From the cell containing the given text, extract its center point as (X, Y) coordinate. 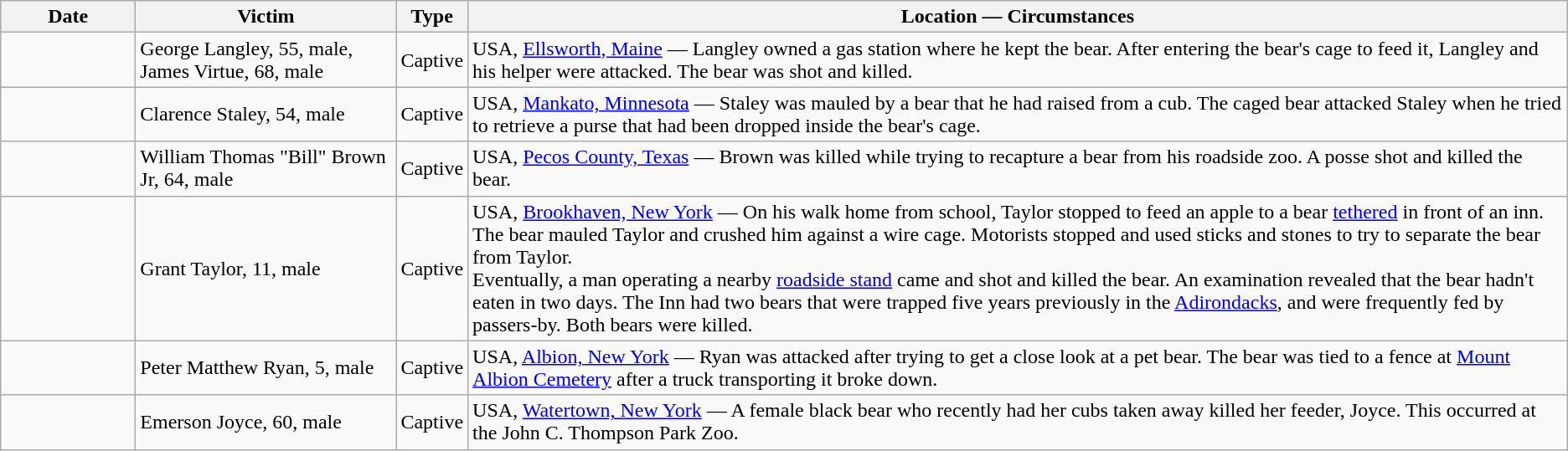
Type (432, 17)
Date (69, 17)
Peter Matthew Ryan, 5, male (266, 368)
Emerson Joyce, 60, male (266, 422)
Location — Circumstances (1019, 17)
George Langley, 55, male,James Virtue, 68, male (266, 60)
Grant Taylor, 11, male (266, 268)
Clarence Staley, 54, male (266, 114)
USA, Pecos County, Texas — Brown was killed while trying to recapture a bear from his roadside zoo. A posse shot and killed the bear. (1019, 169)
Victim (266, 17)
William Thomas "Bill" Brown Jr, 64, male (266, 169)
